From the cell containing the given text, extract its center point as [X, Y] coordinate. 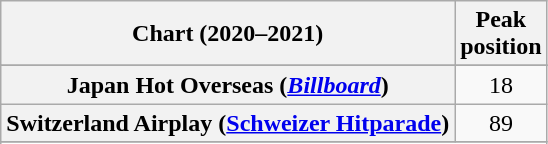
18 [501, 85]
89 [501, 123]
Switzerland Airplay (Schweizer Hitparade) [228, 123]
Chart (2020–2021) [228, 34]
Japan Hot Overseas (Billboard) [228, 85]
Peakposition [501, 34]
